Output the (x, y) coordinate of the center of the cell containing the given text.  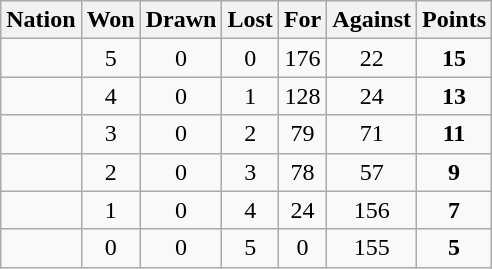
57 (372, 172)
Won (110, 20)
156 (372, 210)
13 (454, 96)
22 (372, 58)
Points (454, 20)
11 (454, 134)
78 (302, 172)
155 (372, 248)
79 (302, 134)
9 (454, 172)
176 (302, 58)
Nation (41, 20)
15 (454, 58)
Lost (250, 20)
Against (372, 20)
Drawn (181, 20)
71 (372, 134)
For (302, 20)
128 (302, 96)
7 (454, 210)
